Determine the [x, y] coordinate at the center of the cell enclosing the given text.  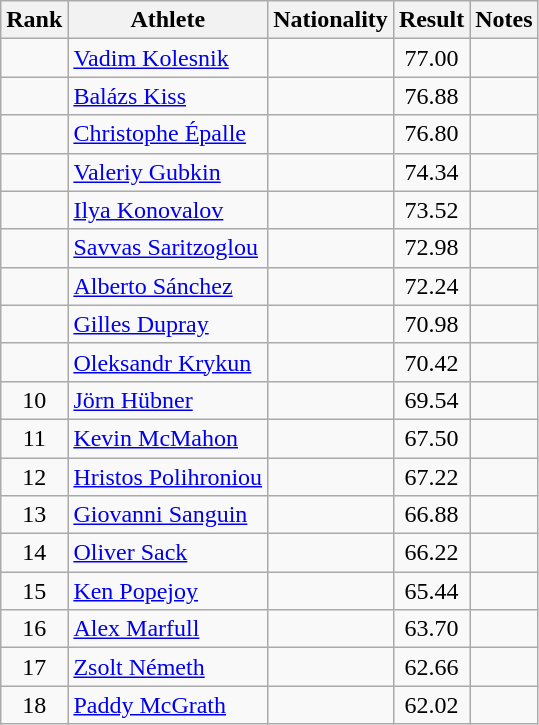
Ilya Konovalov [168, 210]
10 [34, 400]
Christophe Épalle [168, 134]
65.44 [431, 591]
Ken Popejoy [168, 591]
Paddy McGrath [168, 705]
73.52 [431, 210]
12 [34, 477]
Jörn Hübner [168, 400]
Giovanni Sanguin [168, 515]
74.34 [431, 172]
66.22 [431, 553]
76.80 [431, 134]
Alberto Sánchez [168, 286]
Alex Marfull [168, 629]
Athlete [168, 20]
Hristos Polihroniou [168, 477]
66.88 [431, 515]
11 [34, 438]
62.02 [431, 705]
62.66 [431, 667]
70.42 [431, 362]
Zsolt Németh [168, 667]
63.70 [431, 629]
70.98 [431, 324]
Nationality [331, 20]
Notes [504, 20]
Gilles Dupray [168, 324]
72.98 [431, 248]
77.00 [431, 58]
Result [431, 20]
Vadim Kolesnik [168, 58]
13 [34, 515]
18 [34, 705]
67.50 [431, 438]
67.22 [431, 477]
16 [34, 629]
Oleksandr Krykun [168, 362]
69.54 [431, 400]
Rank [34, 20]
14 [34, 553]
76.88 [431, 96]
Oliver Sack [168, 553]
Valeriy Gubkin [168, 172]
Kevin McMahon [168, 438]
Balázs Kiss [168, 96]
72.24 [431, 286]
17 [34, 667]
15 [34, 591]
Savvas Saritzoglou [168, 248]
